From the cell containing the given text, extract its center point as [x, y] coordinate. 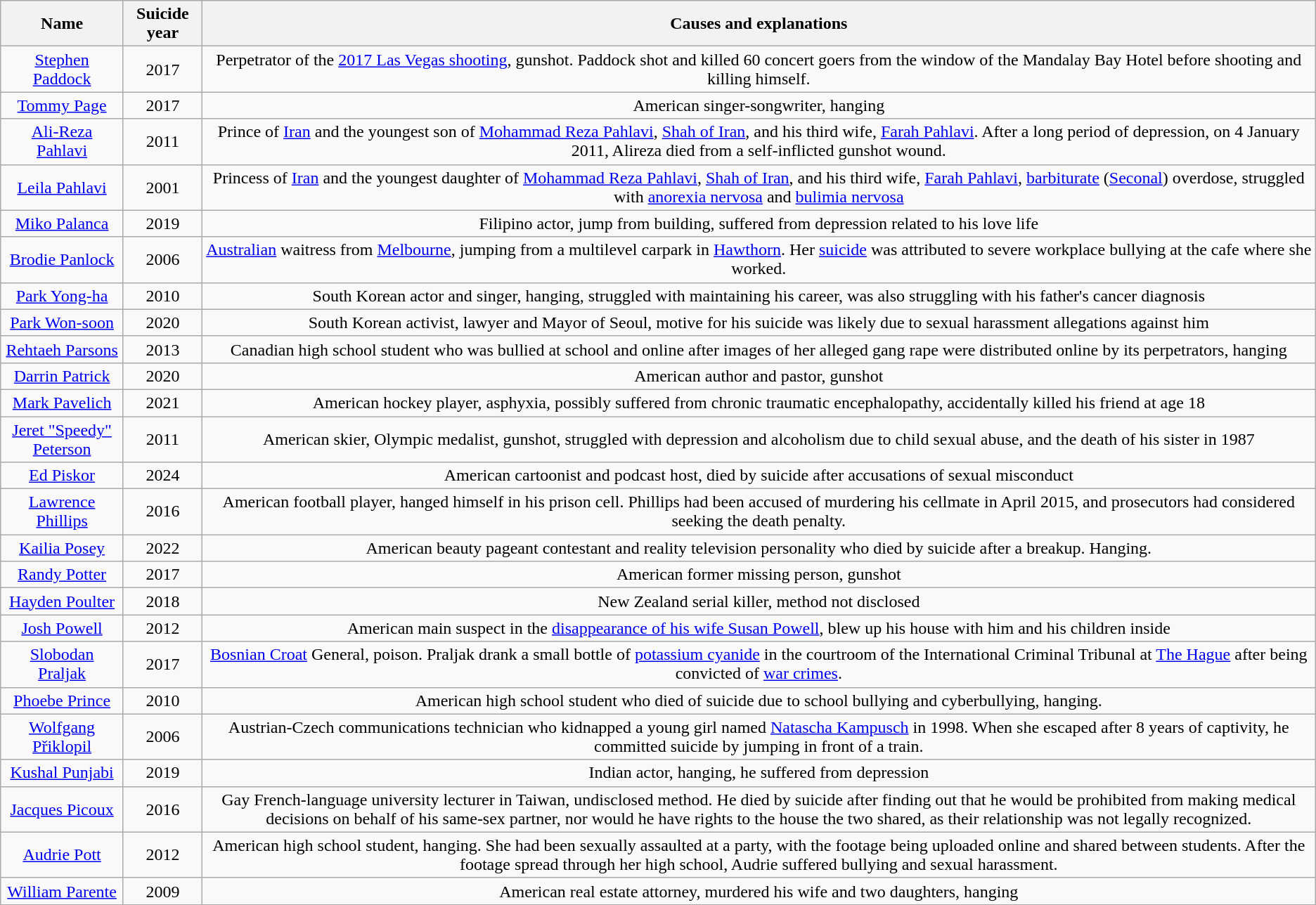
Slobodan Praljak [62, 665]
Ed Piskor [62, 476]
Indian actor, hanging, he suffered from depression [759, 773]
American cartoonist and podcast host, died by suicide after accusations of sexual misconduct [759, 476]
Kushal Punjabi [62, 773]
American skier, Olympic medalist, gunshot, struggled with depression and alcoholism due to child sexual abuse, and the death of his sister in 1987 [759, 438]
Brodie Panlock [62, 260]
American main suspect in the disappearance of his wife Susan Powell, blew up his house with him and his children inside [759, 628]
Park Won-soon [62, 323]
Phoebe Prince [62, 701]
Stephen Paddock [62, 69]
Randy Potter [62, 575]
2013 [162, 349]
New Zealand serial killer, method not disclosed [759, 601]
Kailia Posey [62, 548]
Jeret "Speedy" Peterson [62, 438]
Hayden Poulter [62, 601]
Park Yong-ha [62, 296]
American former missing person, gunshot [759, 575]
Name [62, 24]
South Korean actor and singer, hanging, struggled with maintaining his career, was also struggling with his father's cancer diagnosis [759, 296]
American author and pastor, gunshot [759, 376]
Mark Pavelich [62, 403]
Causes and explanations [759, 24]
Tommy Page [62, 105]
American high school student who died of suicide due to school bullying and cyberbullying, hanging. [759, 701]
Josh Powell [62, 628]
American real estate attorney, murdered his wife and two daughters, hanging [759, 891]
2024 [162, 476]
Darrin Patrick [62, 376]
Leila Pahlavi [62, 187]
William Parente [62, 891]
2018 [162, 601]
Jacques Picoux [62, 809]
Miko Palanca [62, 223]
Ali-Reza Pahlavi [62, 142]
Audrie Pott [62, 854]
Suicide year [162, 24]
2022 [162, 548]
Rehtaeh Parsons [62, 349]
South Korean activist, lawyer and Mayor of Seoul, motive for his suicide was likely due to sexual harassment allegations against him [759, 323]
2001 [162, 187]
American beauty pageant contestant and reality television personality who died by suicide after a breakup. Hanging. [759, 548]
American singer-songwriter, hanging [759, 105]
Filipino actor, jump from building, suffered from depression related to his love life [759, 223]
Lawrence Phillips [62, 512]
American hockey player, asphyxia, possibly suffered from chronic traumatic encephalopathy, accidentally killed his friend at age 18 [759, 403]
2009 [162, 891]
2021 [162, 403]
Wolfgang Přiklopil [62, 736]
